Return the [X, Y] coordinate for the center point of the cell that contains the specified text.  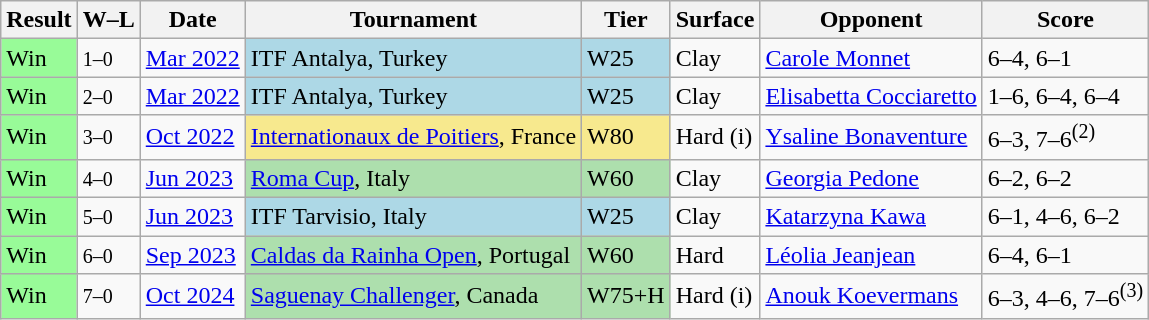
Hard [715, 255]
Sep 2023 [192, 255]
W–L [108, 20]
Surface [715, 20]
Oct 2022 [192, 138]
Saguenay Challenger, Canada [413, 296]
6–1, 4–6, 6–2 [1065, 217]
Léolia Jeanjean [871, 255]
Ysaline Bonaventure [871, 138]
7–0 [108, 296]
Opponent [871, 20]
Result [39, 20]
ITF Tarvisio, Italy [413, 217]
6–2, 6–2 [1065, 178]
6–3, 7–6(2) [1065, 138]
2–0 [108, 96]
Oct 2024 [192, 296]
Caldas da Rainha Open, Portugal [413, 255]
Roma Cup, Italy [413, 178]
W80 [626, 138]
Georgia Pedone [871, 178]
Tier [626, 20]
6–3, 4–6, 7–6(3) [1065, 296]
6–0 [108, 255]
Anouk Koevermans [871, 296]
Carole Monnet [871, 58]
Tournament [413, 20]
1–0 [108, 58]
Elisabetta Cocciaretto [871, 96]
Score [1065, 20]
5–0 [108, 217]
1–6, 6–4, 6–4 [1065, 96]
W75+H [626, 296]
Internationaux de Poitiers, France [413, 138]
3–0 [108, 138]
Date [192, 20]
Katarzyna Kawa [871, 217]
4–0 [108, 178]
